Identify which cell holds the provided text, then report its [X, Y] central coordinate. 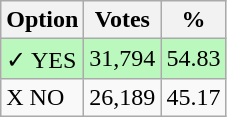
26,189 [122, 97]
31,794 [122, 59]
Option [42, 20]
X NO [42, 97]
54.83 [194, 59]
45.17 [194, 97]
% [194, 20]
Votes [122, 20]
✓ YES [42, 59]
